Detect which cell encompasses the target text, then output its (X, Y) center coordinate. 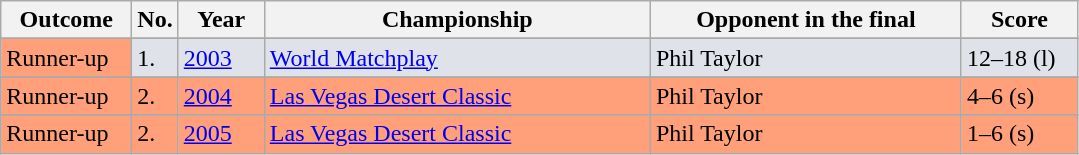
2004 (221, 96)
Championship (457, 20)
Year (221, 20)
No. (155, 20)
Opponent in the final (806, 20)
2003 (221, 58)
12–18 (l) (1019, 58)
World Matchplay (457, 58)
4–6 (s) (1019, 96)
1–6 (s) (1019, 134)
Score (1019, 20)
1. (155, 58)
2005 (221, 134)
Outcome (66, 20)
